Determine the [x, y] coordinate at the center of the cell enclosing the given text.  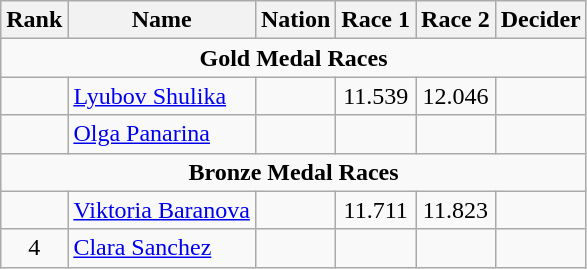
11.539 [376, 96]
Decider [540, 20]
11.823 [456, 210]
Lyubov Shulika [162, 96]
12.046 [456, 96]
4 [34, 248]
Race 1 [376, 20]
Rank [34, 20]
Name [162, 20]
Viktoria Baranova [162, 210]
Olga Panarina [162, 134]
Bronze Medal Races [294, 172]
11.711 [376, 210]
Nation [295, 20]
Clara Sanchez [162, 248]
Race 2 [456, 20]
Gold Medal Races [294, 58]
